Return (X, Y) of the center of cell containing provided text 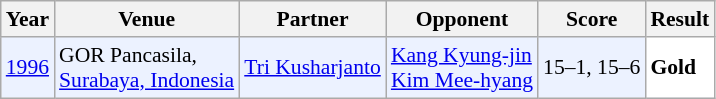
Kang Kyung-jin Kim Mee-hyang (462, 68)
Gold (680, 68)
1996 (28, 68)
Result (680, 19)
GOR Pancasila,Surabaya, Indonesia (146, 68)
Year (28, 19)
15–1, 15–6 (592, 68)
Opponent (462, 19)
Tri Kusharjanto (312, 68)
Venue (146, 19)
Partner (312, 19)
Score (592, 19)
